Return the [x, y] coordinate for the center point of the cell that contains the specified text.  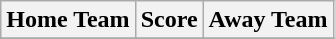
Away Team [268, 20]
Score [169, 20]
Home Team [68, 20]
